For the text-containing cell, return its midpoint in (X, Y) coordinate format. 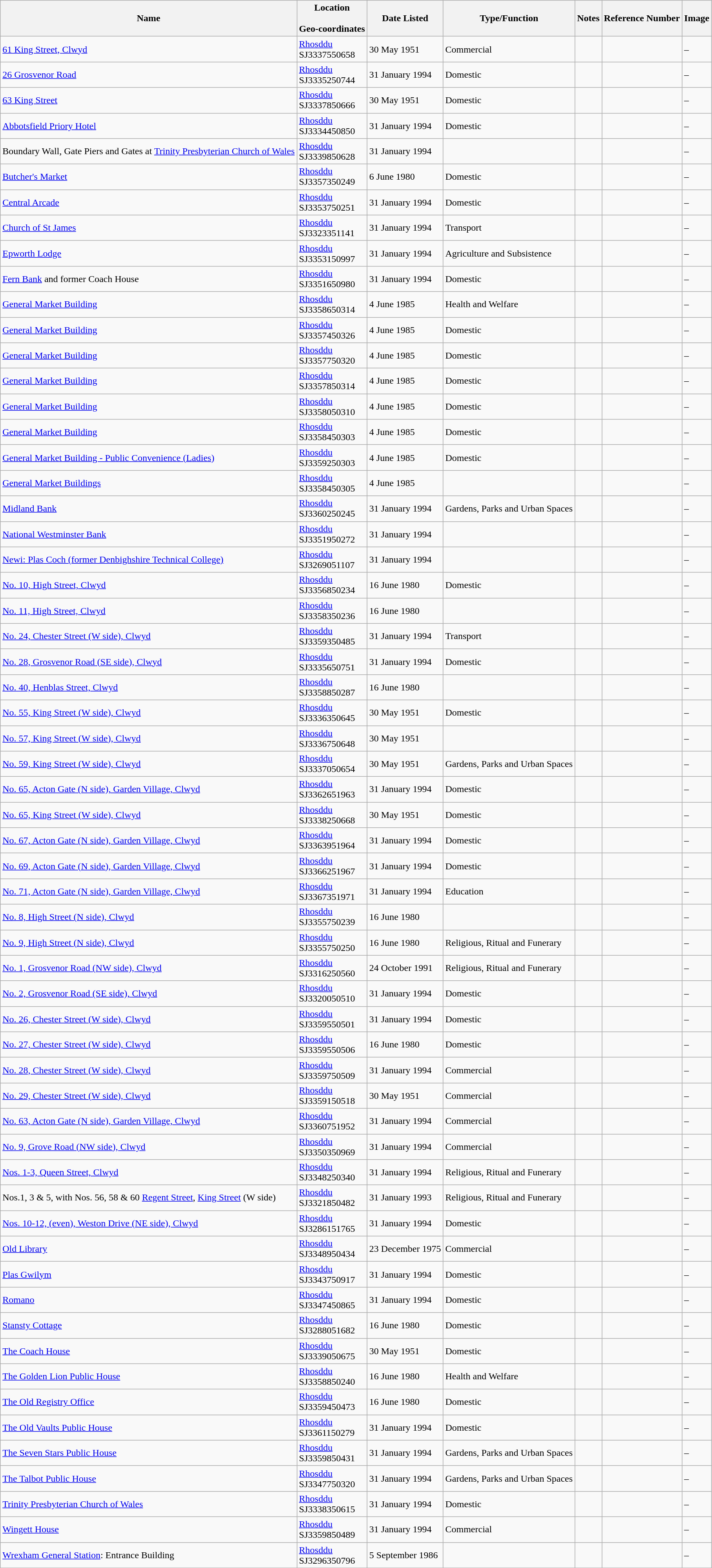
Agriculture and Subsistence (509, 253)
63 King Street (149, 100)
RhosdduSJ3269051107 (332, 559)
The Golden Lion Public House (149, 1376)
RhosdduSJ3359350485 (332, 636)
RhosdduSJ3359550506 (332, 1044)
RhosdduSJ3357750320 (332, 355)
The Seven Stars Public House (149, 1453)
General Market Building - Public Convenience (Ladies) (149, 457)
RhosdduSJ3336350645 (332, 712)
RhosdduSJ3320050510 (332, 993)
RhosdduSJ3358850240 (332, 1376)
The Talbot Public House (149, 1478)
RhosdduSJ3359750509 (332, 1070)
Central Arcade (149, 202)
Date Listed (405, 18)
No. 8, High Street (N side), Clwyd (149, 917)
No. 55, King Street (W side), Clwyd (149, 712)
No. 27, Chester Street (W side), Clwyd (149, 1044)
RhosdduSJ3338250668 (332, 815)
The Coach House (149, 1351)
31 January 1993 (405, 1198)
Reference Number (642, 18)
National Westminster Bank (149, 534)
No. 9, Grove Road (NW side), Clwyd (149, 1146)
The Old Registry Office (149, 1402)
No. 71, Acton Gate (N side), Garden Village, Clwyd (149, 891)
RhosdduSJ3360250245 (332, 508)
No. 65, King Street (W side), Clwyd (149, 815)
No. 67, Acton Gate (N side), Garden Village, Clwyd (149, 840)
RhosdduSJ3339850628 (332, 151)
No. 59, King Street (W side), Clwyd (149, 764)
Nos. 10-12, (even), Weston Drive (NE side), Clwyd (149, 1223)
No. 9, High Street (N side), Clwyd (149, 942)
No. 29, Chester Street (W side), Clwyd (149, 1095)
No. 40, Henblas Street, Clwyd (149, 687)
The Old Vaults Public House (149, 1427)
RhosdduSJ3343750917 (332, 1274)
Nos.1, 3 & 5, with Nos. 56, 58 & 60 Regent Street, King Street (W side) (149, 1198)
No. 69, Acton Gate (N side), Garden Village, Clwyd (149, 866)
No. 2, Grosvenor Road (SE side), Clwyd (149, 993)
23 December 1975 (405, 1249)
RhosdduSJ3358850287 (332, 687)
No. 28, Grosvenor Road (SE side), Clwyd (149, 661)
Midland Bank (149, 508)
5 September 1986 (405, 1555)
RhosdduSJ3359150518 (332, 1095)
Trinity Presbyterian Church of Wales (149, 1504)
No. 11, High Street, Clwyd (149, 610)
Notes (588, 18)
RhosdduSJ3358450305 (332, 483)
No. 1, Grosvenor Road (NW side), Clwyd (149, 968)
RhosdduSJ3336750648 (332, 738)
RhosdduSJ3348250340 (332, 1172)
RhosdduSJ3359850431 (332, 1453)
No. 10, High Street, Clwyd (149, 585)
No. 65, Acton Gate (N side), Garden Village, Clwyd (149, 789)
Stansty Cottage (149, 1325)
Boundary Wall, Gate Piers and Gates at Trinity Presbyterian Church of Wales (149, 151)
Fern Bank and former Coach House (149, 279)
Education (509, 891)
RhosdduSJ3360751952 (332, 1121)
RhosdduSJ3359550501 (332, 1019)
RhosdduSJ3347750320 (332, 1478)
61 King Street, Clwyd (149, 49)
Image (697, 18)
No. 26, Chester Street (W side), Clwyd (149, 1019)
RhosdduSJ3286151765 (332, 1223)
Butcher's Market (149, 177)
6 June 1980 (405, 177)
RhosdduSJ3338350615 (332, 1504)
RhosdduSJ3355750250 (332, 942)
RhosdduSJ3350350969 (332, 1146)
Old Library (149, 1249)
RhosdduSJ3351650980 (332, 279)
Newi: Plas Coch (former Denbighshire Technical College) (149, 559)
RhosdduSJ3362651963 (332, 789)
Abbotsfield Priory Hotel (149, 126)
RhosdduSJ3334450850 (332, 126)
RhosdduSJ3337850666 (332, 100)
No. 57, King Street (W side), Clwyd (149, 738)
Wrexham General Station: Entrance Building (149, 1555)
RhosdduSJ3357350249 (332, 177)
Nos. 1-3, Queen Street, Clwyd (149, 1172)
RhosdduSJ3353750251 (332, 202)
RhosdduSJ3355750239 (332, 917)
RhosdduSJ3358650314 (332, 304)
General Market Buildings (149, 483)
RhosdduSJ3359250303 (332, 457)
RhosdduSJ3288051682 (332, 1325)
No. 24, Chester Street (W side), Clwyd (149, 636)
Wingett House (149, 1529)
RhosdduSJ3335650751 (332, 661)
No. 63, Acton Gate (N side), Garden Village, Clwyd (149, 1121)
RhosdduSJ3358450303 (332, 432)
RhosdduSJ3323351141 (332, 228)
RhosdduSJ3366251967 (332, 866)
LocationGeo-coordinates (332, 18)
RhosdduSJ3358350236 (332, 610)
Plas Gwilym (149, 1274)
26 Grosvenor Road (149, 75)
RhosdduSJ3363951964 (332, 840)
No. 28, Chester Street (W side), Clwyd (149, 1070)
RhosdduSJ3316250560 (332, 968)
RhosdduSJ3353150997 (332, 253)
RhosdduSJ3356850234 (332, 585)
24 October 1991 (405, 968)
Name (149, 18)
RhosdduSJ3337050654 (332, 764)
RhosdduSJ3348950434 (332, 1249)
RhosdduSJ3347450865 (332, 1300)
Type/Function (509, 18)
RhosdduSJ3339050675 (332, 1351)
Church of St James (149, 228)
RhosdduSJ3359850489 (332, 1529)
RhosdduSJ3357450326 (332, 330)
Epworth Lodge (149, 253)
RhosdduSJ3321850482 (332, 1198)
RhosdduSJ3351950272 (332, 534)
RhosdduSJ3296350796 (332, 1555)
RhosdduSJ3359450473 (332, 1402)
RhosdduSJ3357850314 (332, 381)
Romano (149, 1300)
RhosdduSJ3358050310 (332, 406)
RhosdduSJ3361150279 (332, 1427)
RhosdduSJ3337550658 (332, 49)
RhosdduSJ3335250744 (332, 75)
RhosdduSJ3367351971 (332, 891)
